Determine the [X, Y] coordinate at the center of the cell enclosing the given text.  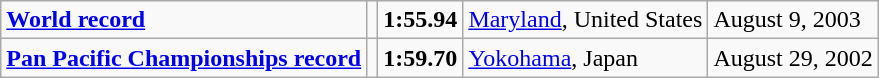
1:55.94 [420, 20]
1:59.70 [420, 58]
Pan Pacific Championships record [184, 58]
August 29, 2002 [793, 58]
World record [184, 20]
Yokohama, Japan [586, 58]
August 9, 2003 [793, 20]
Maryland, United States [586, 20]
